Identify which cell holds the provided text, then report its [X, Y] central coordinate. 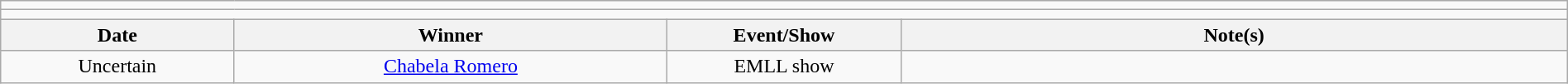
Uncertain [117, 67]
Winner [451, 35]
EMLL show [784, 67]
Chabela Romero [451, 67]
Note(s) [1234, 35]
Date [117, 35]
Event/Show [784, 35]
